Locate the cell with the specified text and output its [x, y] center coordinate. 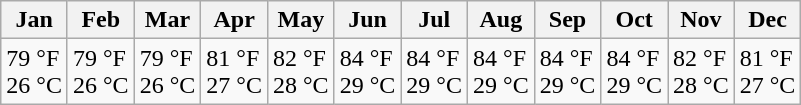
Jul [434, 20]
Sep [568, 20]
Jan [34, 20]
Nov [702, 20]
Oct [634, 20]
Mar [168, 20]
Jun [368, 20]
Dec [768, 20]
Feb [100, 20]
May [300, 20]
Apr [234, 20]
Aug [502, 20]
